Locate the cell with the specified text and output its [X, Y] center coordinate. 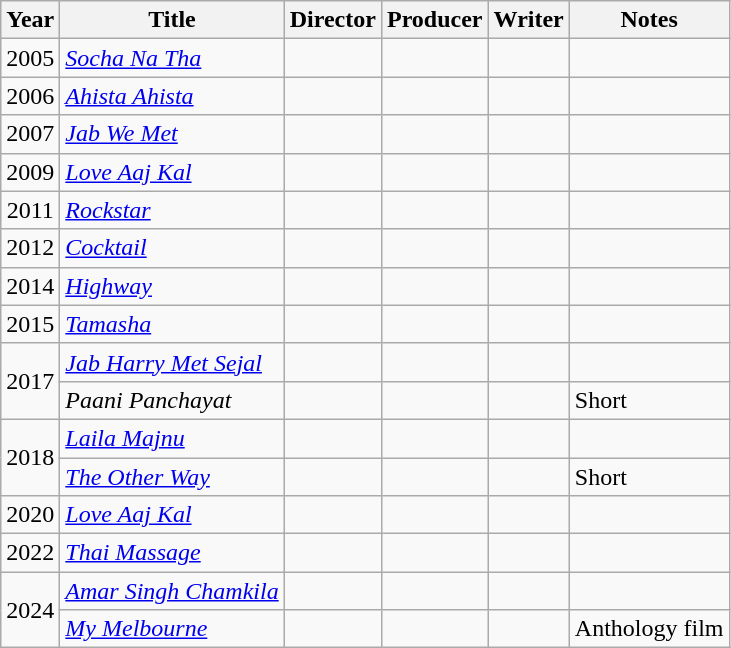
2015 [30, 324]
Producer [434, 20]
Socha Na Tha [172, 58]
Ahista Ahista [172, 96]
2017 [30, 381]
2009 [30, 172]
Cocktail [172, 248]
Laila Majnu [172, 438]
2022 [30, 553]
2005 [30, 58]
Thai Massage [172, 553]
Paani Panchayat [172, 400]
2011 [30, 210]
2014 [30, 286]
Tamasha [172, 324]
Year [30, 20]
2006 [30, 96]
2018 [30, 457]
Highway [172, 286]
Jab We Met [172, 134]
My Melbourne [172, 629]
Director [332, 20]
Writer [528, 20]
Notes [649, 20]
2020 [30, 515]
2024 [30, 610]
Title [172, 20]
Anthology film [649, 629]
2007 [30, 134]
Amar Singh Chamkila [172, 591]
Jab Harry Met Sejal [172, 362]
The Other Way [172, 477]
2012 [30, 248]
Rockstar [172, 210]
